Locate the cell with the specified text and output its [X, Y] center coordinate. 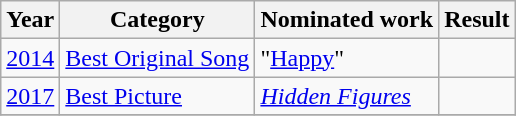
"Happy" [347, 58]
Result [477, 20]
Nominated work [347, 20]
2014 [30, 58]
Best Original Song [158, 58]
Year [30, 20]
Hidden Figures [347, 96]
Category [158, 20]
Best Picture [158, 96]
2017 [30, 96]
